Return the [X, Y] coordinate for the center point of the cell that contains the specified text.  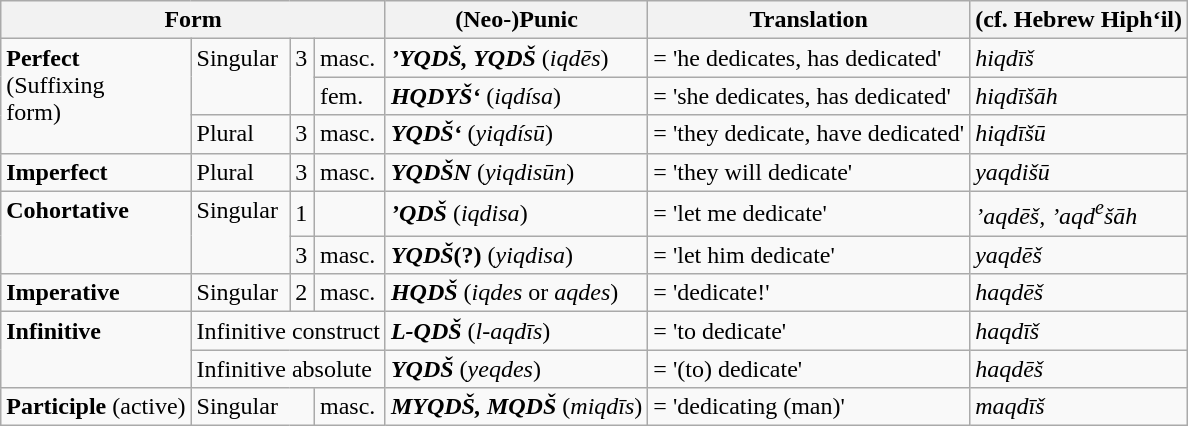
HQDŠ (iqdes or aqdes) [516, 293]
= 'they will dedicate' [809, 172]
= 'they dedicate, have dedicated' [809, 134]
Infinitive [96, 350]
(Neo-)Punic [516, 20]
= 'let him dedicate' [809, 255]
Infinitive absolute [288, 369]
Cohortative [96, 232]
haqdīš [1079, 331]
Translation [809, 20]
= 'he dedicates, has dedicated' [809, 58]
’aqdēš, ’aqdešāh [1079, 214]
YQDŠ(?) (yiqdisa) [516, 255]
Infinitive construct [288, 331]
(cf. Hebrew Hiph‘il) [1079, 20]
L-QDŠ (l-aqdīs) [516, 331]
Form [194, 20]
maqdīš [1079, 407]
’QDŠ (iqdisa) [516, 214]
hiqdīšāh [1079, 96]
= 'to dedicate' [809, 331]
Perfect(Suffixingform) [96, 96]
= 'dedicate!' [809, 293]
fem. [350, 96]
1 [302, 214]
Participle (active) [96, 407]
yaqdišū [1079, 172]
MYQDŠ, MQDŠ (miqdīs) [516, 407]
= 'dedicating (man)' [809, 407]
Imperfect [96, 172]
’YQDŠ, YQDŠ (iqdēs) [516, 58]
= 'she dedicates, has dedicated' [809, 96]
2 [302, 293]
= 'let me dedicate' [809, 214]
= '(to) dedicate' [809, 369]
YQDŠN (yiqdisūn) [516, 172]
yaqdēš [1079, 255]
Imperative [96, 293]
YQDŠ (yeqdes) [516, 369]
hiqdīšū [1079, 134]
hiqdīš [1079, 58]
YQDŠ‘ (yiqdísū) [516, 134]
HQDYŠ‘ (iqdísa) [516, 96]
